Find where the given text appears and provide that cell's center as (x, y) coordinate. 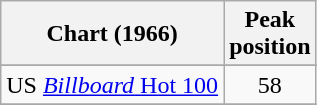
Peakposition (270, 34)
US Billboard Hot 100 (112, 85)
Chart (1966) (112, 34)
58 (270, 85)
